From the cell containing the given text, extract its center point as (x, y) coordinate. 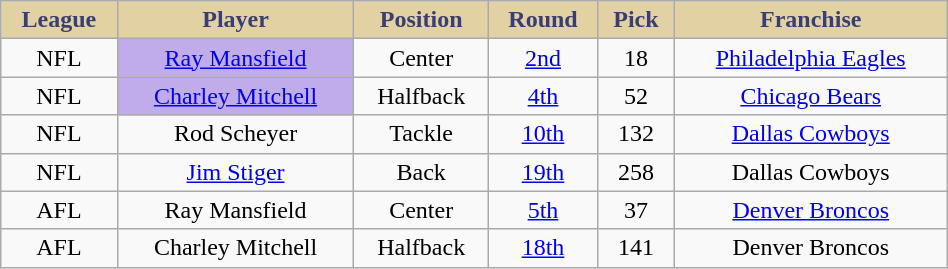
Round (542, 20)
Franchise (810, 20)
Jim Stiger (236, 172)
Position (421, 20)
18 (636, 58)
Philadelphia Eagles (810, 58)
2nd (542, 58)
League (59, 20)
10th (542, 134)
Pick (636, 20)
4th (542, 96)
52 (636, 96)
Back (421, 172)
Rod Scheyer (236, 134)
Chicago Bears (810, 96)
Player (236, 20)
141 (636, 248)
18th (542, 248)
132 (636, 134)
Tackle (421, 134)
258 (636, 172)
37 (636, 210)
19th (542, 172)
5th (542, 210)
